Capture the cell that displays the provided text and extract its (x, y) central coordinate. 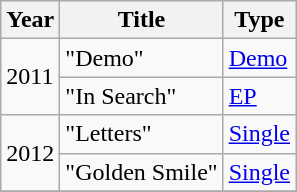
Title (142, 20)
"In Search" (142, 96)
2011 (30, 77)
Type (259, 20)
"Golden Smile" (142, 172)
Year (30, 20)
2012 (30, 153)
"Demo" (142, 58)
EP (259, 96)
Demo (259, 58)
"Letters" (142, 134)
